Provide the (x, y) coordinate of the cell's center where the given text is located.  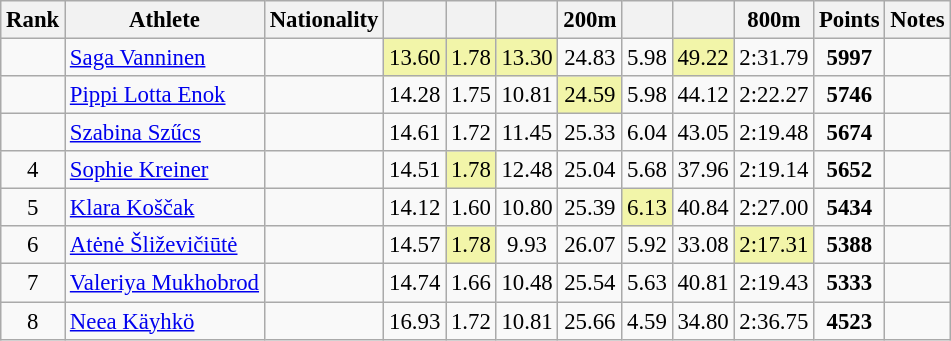
24.83 (590, 58)
Notes (918, 20)
14.74 (415, 283)
33.08 (703, 245)
2:19.43 (774, 283)
10.80 (527, 208)
14.61 (415, 133)
2:19.14 (774, 170)
8 (33, 321)
Points (850, 20)
37.96 (703, 170)
Pippi Lotta Enok (165, 95)
40.81 (703, 283)
6.04 (647, 133)
25.39 (590, 208)
200m (590, 20)
25.33 (590, 133)
25.66 (590, 321)
Rank (33, 20)
2:36.75 (774, 321)
7 (33, 283)
9.93 (527, 245)
Klara Koščak (165, 208)
14.57 (415, 245)
14.28 (415, 95)
4 (33, 170)
5746 (850, 95)
43.05 (703, 133)
14.51 (415, 170)
4523 (850, 321)
2:31.79 (774, 58)
10.48 (527, 283)
5.63 (647, 283)
5652 (850, 170)
5434 (850, 208)
40.84 (703, 208)
2:22.27 (774, 95)
Sophie Kreiner (165, 170)
5674 (850, 133)
12.48 (527, 170)
49.22 (703, 58)
16.93 (415, 321)
2:27.00 (774, 208)
Saga Vanninen (165, 58)
5388 (850, 245)
6 (33, 245)
1.66 (471, 283)
Nationality (324, 20)
2:19.48 (774, 133)
26.07 (590, 245)
Atėnė Šliževičiūtė (165, 245)
34.80 (703, 321)
Szabina Szűcs (165, 133)
6.13 (647, 208)
25.54 (590, 283)
13.60 (415, 58)
Valeriya Mukhobrod (165, 283)
4.59 (647, 321)
13.30 (527, 58)
44.12 (703, 95)
24.59 (590, 95)
2:17.31 (774, 245)
25.04 (590, 170)
1.60 (471, 208)
14.12 (415, 208)
11.45 (527, 133)
5 (33, 208)
5.68 (647, 170)
5333 (850, 283)
5997 (850, 58)
Neea Käyhkö (165, 321)
Athlete (165, 20)
800m (774, 20)
5.92 (647, 245)
1.75 (471, 95)
